Determine the [x, y] coordinate at the center of the cell enclosing the given text.  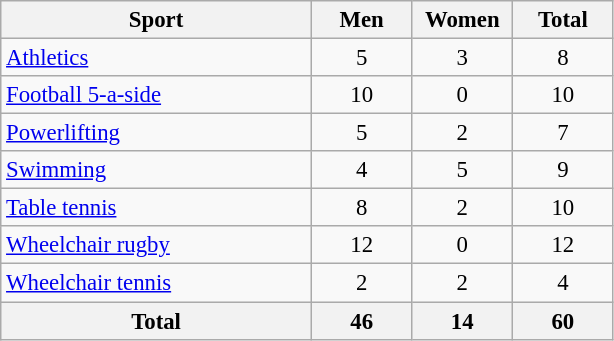
60 [564, 321]
Sport [156, 20]
46 [362, 321]
14 [462, 321]
Wheelchair rugby [156, 245]
9 [564, 170]
7 [564, 133]
Powerlifting [156, 133]
Table tennis [156, 208]
Women [462, 20]
Men [362, 20]
Wheelchair tennis [156, 283]
Athletics [156, 58]
Football 5-a-side [156, 95]
3 [462, 58]
Swimming [156, 170]
